From the cell containing the given text, extract its center point as [x, y] coordinate. 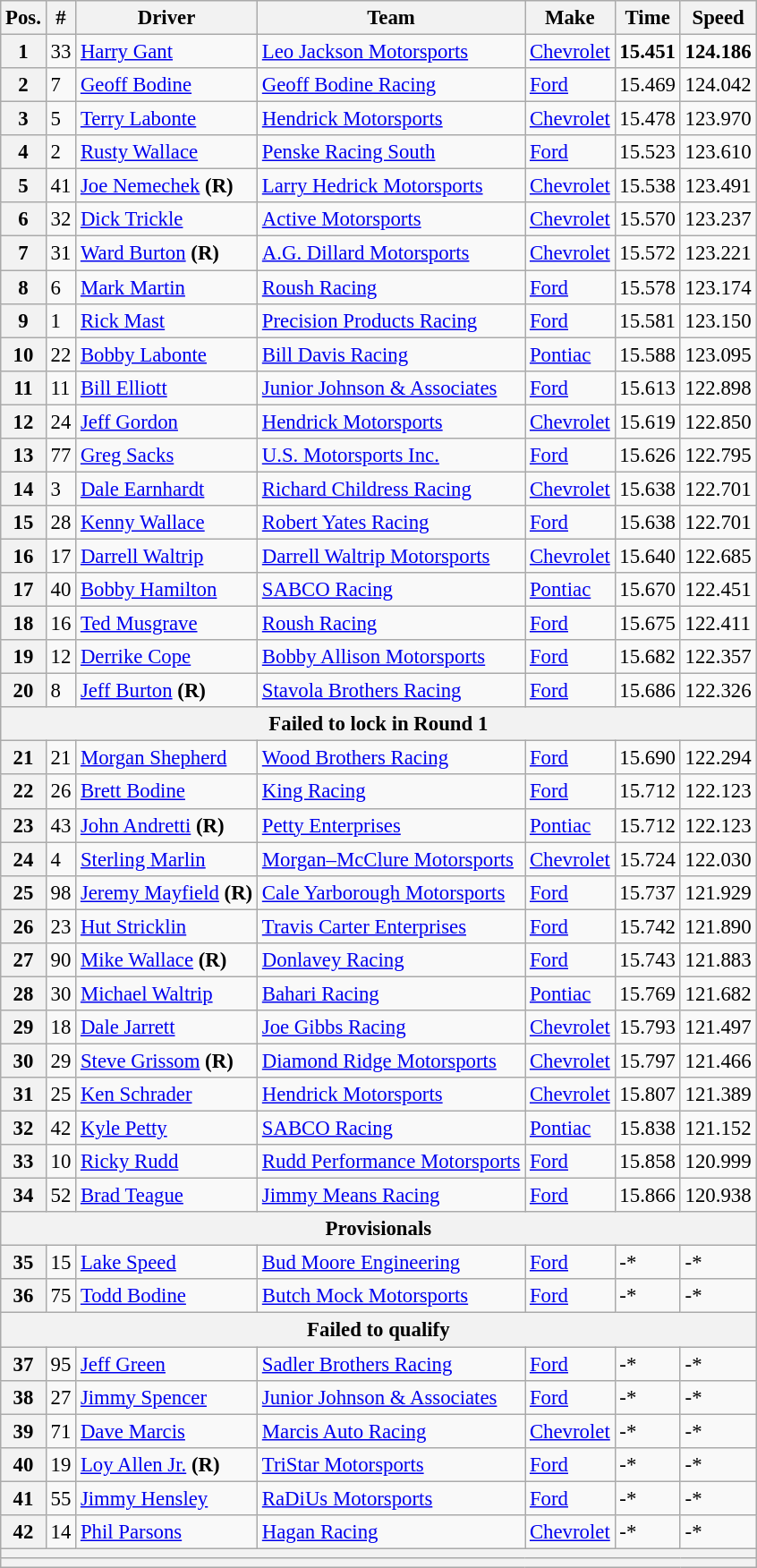
122.411 [718, 624]
RaDiUs Motorsports [392, 1498]
122.898 [718, 388]
Steve Grissom (R) [166, 1061]
123.221 [718, 253]
Kyle Petty [166, 1129]
15.451 [648, 52]
Diamond Ridge Motorsports [392, 1061]
15.686 [648, 691]
71 [61, 1431]
Jeremy Mayfield (R) [166, 892]
Failed to qualify [378, 1330]
121.497 [718, 1027]
Dale Earnhardt [166, 489]
43 [61, 825]
121.682 [718, 993]
15.858 [648, 1162]
15.793 [648, 1027]
Time [648, 18]
Todd Bodine [166, 1297]
Ricky Rudd [166, 1162]
121.890 [718, 926]
Geoff Bodine [166, 85]
# [61, 18]
Bobby Hamilton [166, 590]
Speed [718, 18]
121.466 [718, 1061]
Geoff Bodine Racing [392, 85]
36 [23, 1297]
123.970 [718, 119]
Wood Brothers Racing [392, 758]
Penske Racing South [392, 152]
Harry Gant [166, 52]
15.523 [648, 152]
15.626 [648, 456]
Marcis Auto Racing [392, 1431]
U.S. Motorsports Inc. [392, 456]
122.326 [718, 691]
Greg Sacks [166, 456]
15.640 [648, 556]
52 [61, 1196]
Terry Labonte [166, 119]
75 [61, 1297]
Brett Bodine [166, 792]
Hagan Racing [392, 1532]
Joe Nemechek (R) [166, 186]
Lake Speed [166, 1263]
121.389 [718, 1095]
Rusty Wallace [166, 152]
15.838 [648, 1129]
Darrell Waltrip Motorsports [392, 556]
15.675 [648, 624]
Morgan–McClure Motorsports [392, 859]
38 [23, 1397]
15.578 [648, 287]
Jimmy Spencer [166, 1397]
Jeff Gordon [166, 422]
Rick Mast [166, 320]
Ted Musgrave [166, 624]
Travis Carter Enterprises [392, 926]
15.581 [648, 320]
Ken Schrader [166, 1095]
15.613 [648, 388]
Bud Moore Engineering [392, 1263]
Stavola Brothers Racing [392, 691]
15.588 [648, 354]
John Andretti (R) [166, 825]
Kenny Wallace [166, 523]
34 [23, 1196]
Bobby Allison Motorsports [392, 657]
120.999 [718, 1162]
Ward Burton (R) [166, 253]
35 [23, 1263]
Sterling Marlin [166, 859]
Dave Marcis [166, 1431]
15.743 [648, 960]
122.357 [718, 657]
Bill Elliott [166, 388]
123.174 [718, 287]
15.682 [648, 657]
Petty Enterprises [392, 825]
Driver [166, 18]
Dale Jarrett [166, 1027]
Phil Parsons [166, 1532]
15.737 [648, 892]
Darrell Waltrip [166, 556]
9 [23, 320]
Robert Yates Racing [392, 523]
122.451 [718, 590]
120.938 [718, 1196]
15.469 [648, 85]
98 [61, 892]
15.690 [648, 758]
90 [61, 960]
15.724 [648, 859]
A.G. Dillard Motorsports [392, 253]
King Racing [392, 792]
Bahari Racing [392, 993]
Derrike Cope [166, 657]
122.294 [718, 758]
Provisionals [378, 1229]
Precision Products Racing [392, 320]
Brad Teague [166, 1196]
Rudd Performance Motorsports [392, 1162]
Richard Childress Racing [392, 489]
Bobby Labonte [166, 354]
15.478 [648, 119]
Jimmy Means Racing [392, 1196]
77 [61, 456]
95 [61, 1364]
15.797 [648, 1061]
123.237 [718, 219]
Sadler Brothers Racing [392, 1364]
123.491 [718, 186]
122.850 [718, 422]
Mark Martin [166, 287]
15.538 [648, 186]
15.572 [648, 253]
Pos. [23, 18]
Jimmy Hensley [166, 1498]
Team [392, 18]
123.610 [718, 152]
Donlavey Racing [392, 960]
Jeff Green [166, 1364]
122.795 [718, 456]
Dick Trickle [166, 219]
13 [23, 456]
37 [23, 1364]
121.929 [718, 892]
15.769 [648, 993]
Michael Waltrip [166, 993]
122.030 [718, 859]
Butch Mock Motorsports [392, 1297]
124.186 [718, 52]
15.670 [648, 590]
121.883 [718, 960]
Hut Stricklin [166, 926]
Bill Davis Racing [392, 354]
Failed to lock in Round 1 [378, 724]
Loy Allen Jr. (R) [166, 1464]
39 [23, 1431]
Larry Hedrick Motorsports [392, 186]
Morgan Shepherd [166, 758]
Cale Yarborough Motorsports [392, 892]
Make [570, 18]
15.619 [648, 422]
Jeff Burton (R) [166, 691]
121.152 [718, 1129]
TriStar Motorsports [392, 1464]
20 [23, 691]
123.150 [718, 320]
122.685 [718, 556]
124.042 [718, 85]
Joe Gibbs Racing [392, 1027]
123.095 [718, 354]
15.866 [648, 1196]
15.570 [648, 219]
Active Motorsports [392, 219]
55 [61, 1498]
Mike Wallace (R) [166, 960]
15.742 [648, 926]
Leo Jackson Motorsports [392, 52]
15.807 [648, 1095]
